For the text-containing cell, return its midpoint in [x, y] coordinate format. 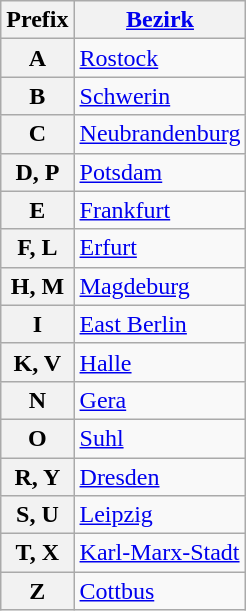
Leipzig [160, 515]
A [38, 58]
Cottbus [160, 591]
O [38, 438]
Potsdam [160, 172]
Magdeburg [160, 286]
E [38, 210]
N [38, 400]
C [38, 134]
Suhl [160, 438]
East Berlin [160, 324]
H, M [38, 286]
R, Y [38, 477]
Z [38, 591]
Karl-Marx-Stadt [160, 553]
Neubrandenburg [160, 134]
Schwerin [160, 96]
I [38, 324]
F, L [38, 248]
Halle [160, 362]
Prefix [38, 20]
K, V [38, 362]
B [38, 96]
Gera [160, 400]
Frankfurt [160, 210]
Rostock [160, 58]
Dresden [160, 477]
Bezirk [160, 20]
S, U [38, 515]
T, X [38, 553]
D, P [38, 172]
Erfurt [160, 248]
